For the text-containing cell, return its midpoint in [X, Y] coordinate format. 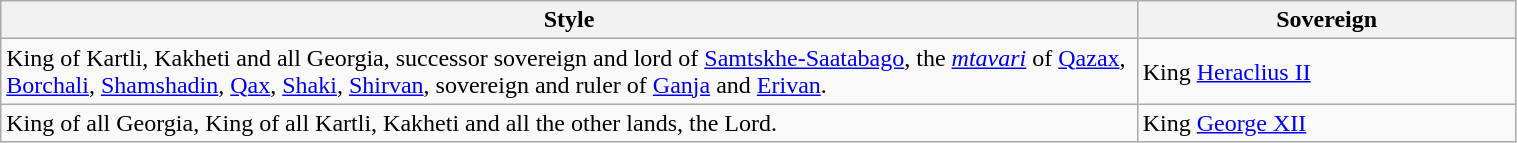
Style [569, 20]
King George XII [1326, 123]
King of all Georgia, King of all Kartli, Kakheti and all the other lands, the Lord. [569, 123]
King Heraclius II [1326, 72]
Sovereign [1326, 20]
